Scan for the cell matching the given text and deliver its (X, Y) coordinate at center. 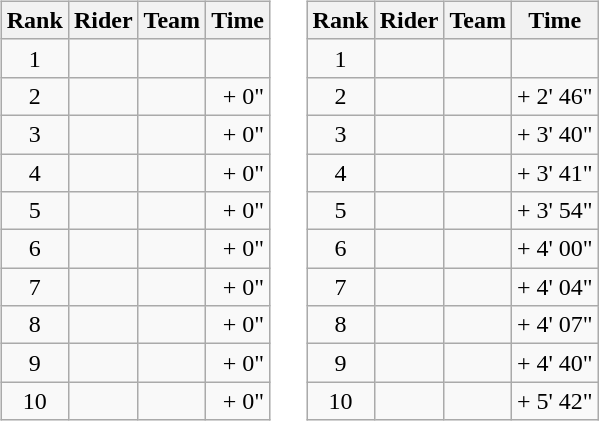
+ 2' 46" (554, 96)
+ 4' 00" (554, 249)
+ 4' 07" (554, 325)
+ 4' 40" (554, 363)
+ 4' 04" (554, 287)
+ 5' 42" (554, 401)
+ 3' 40" (554, 134)
+ 3' 54" (554, 211)
+ 3' 41" (554, 173)
